Identify which cell holds the provided text, then report its (x, y) central coordinate. 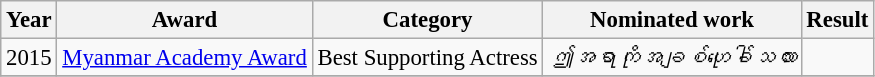
Nominated work (672, 20)
Category (428, 20)
Best Supporting Actress (428, 58)
2015 (29, 58)
Result (838, 20)
ဤအရာကိုအချစ်ဟုခေါ်သလား (672, 58)
Myanmar Academy Award (184, 58)
Award (184, 20)
Year (29, 20)
